Detect which cell encompasses the target text, then output its [X, Y] center coordinate. 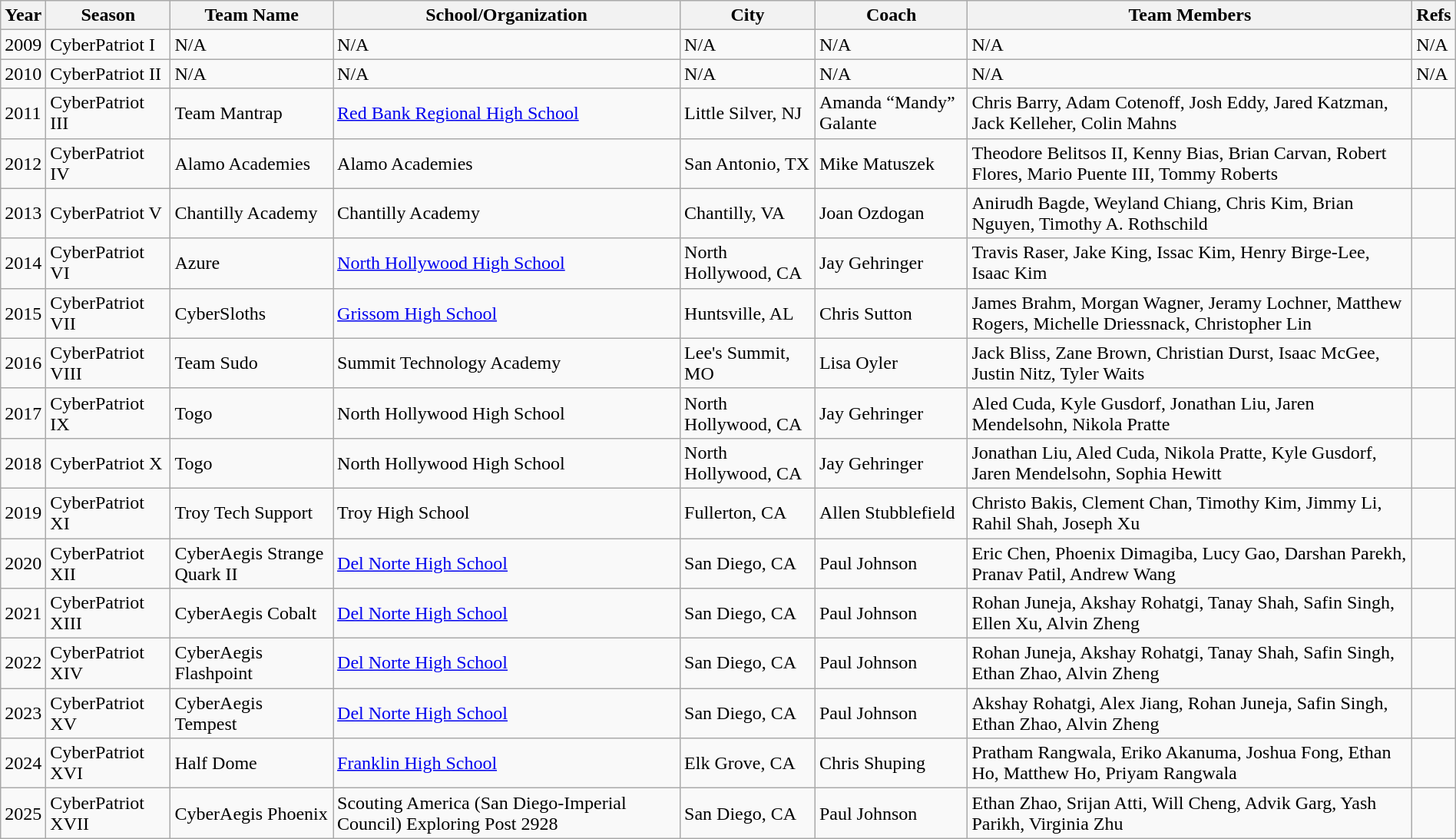
2022 [23, 664]
San Antonio, TX [748, 163]
CyberPatriot VI [108, 263]
2012 [23, 163]
Joan Ozdogan [891, 214]
CyberAegis Flashpoint [252, 664]
Rohan Juneja, Akshay Rohatgi, Tanay Shah, Safin Singh, Ellen Xu, Alvin Zheng [1190, 613]
Refs [1434, 15]
2011 [23, 114]
2021 [23, 613]
2010 [23, 74]
2009 [23, 45]
CyberPatriot III [108, 114]
Jonathan Liu, Aled Cuda, Nikola Pratte, Kyle Gusdorf, Jaren Mendelsohn, Sophia Hewitt [1190, 463]
2018 [23, 463]
Allen Stubblefield [891, 513]
City [748, 15]
CyberSloths [252, 313]
2017 [23, 413]
CyberAegis Tempest [252, 713]
2020 [23, 562]
CyberAegis Strange Quark II [252, 562]
Ethan Zhao, Srijan Atti, Will Cheng, Advik Garg, Yash Parikh, Virginia Zhu [1190, 813]
CyberAegis Cobalt [252, 613]
Anirudh Bagde, Weyland Chiang, Chris Kim, Brian Nguyen, Timothy A. Rothschild [1190, 214]
Theodore Belitsos II, Kenny Bias, Brian Carvan, Robert Flores, Mario Puente III, Tommy Roberts [1190, 163]
Grissom High School [507, 313]
Chris Shuping [891, 764]
Aled Cuda, Kyle Gusdorf, Jonathan Liu, Jaren Mendelsohn, Nikola Pratte [1190, 413]
Travis Raser, Jake King, Issac Kim, Henry Birge-Lee, Isaac Kim [1190, 263]
CyberPatriot XVII [108, 813]
CyberPatriot V [108, 214]
Lee's Summit, MO [748, 363]
CyberAegis Phoenix [252, 813]
CyberPatriot VII [108, 313]
Christo Bakis, Clement Chan, Timothy Kim, Jimmy Li, Rahil Shah, Joseph Xu [1190, 513]
Red Bank Regional High School [507, 114]
Franklin High School [507, 764]
2019 [23, 513]
Coach [891, 15]
Akshay Rohatgi, Alex Jiang, Rohan Juneja, Safin Singh, Ethan Zhao, Alvin Zheng [1190, 713]
Eric Chen, Phoenix Dimagiba, Lucy Gao, Darshan Parekh, Pranav Patil, Andrew Wang [1190, 562]
Team Sudo [252, 363]
2024 [23, 764]
2015 [23, 313]
CyberPatriot IX [108, 413]
Little Silver, NJ [748, 114]
Chris Barry, Adam Cotenoff, Josh Eddy, Jared Katzman, Jack Kelleher, Colin Mahns [1190, 114]
CyberPatriot XIV [108, 664]
2025 [23, 813]
Year [23, 15]
Troy High School [507, 513]
School/Organization [507, 15]
Pratham Rangwala, Eriko Akanuma, Joshua Fong, Ethan Ho, Matthew Ho, Priyam Rangwala [1190, 764]
Half Dome [252, 764]
Chris Sutton [891, 313]
Team Name [252, 15]
Jack Bliss, Zane Brown, Christian Durst, Isaac McGee, Justin Nitz, Tyler Waits [1190, 363]
Mike Matuszek [891, 163]
2014 [23, 263]
Rohan Juneja, Akshay Rohatgi, Tanay Shah, Safin Singh, Ethan Zhao, Alvin Zheng [1190, 664]
Summit Technology Academy [507, 363]
Chantilly, VA [748, 214]
James Brahm, Morgan Wagner, Jeramy Lochner, Matthew Rogers, Michelle Driessnack, Christopher Lin [1190, 313]
Season [108, 15]
2023 [23, 713]
CyberPatriot IV [108, 163]
Azure [252, 263]
Fullerton, CA [748, 513]
CyberPatriot XV [108, 713]
Lisa Oyler [891, 363]
CyberPatriot XI [108, 513]
Team Mantrap [252, 114]
CyberPatriot XII [108, 562]
CyberPatriot X [108, 463]
Huntsville, AL [748, 313]
2016 [23, 363]
CyberPatriot VIII [108, 363]
CyberPatriot I [108, 45]
Scouting America (San Diego-Imperial Council) Exploring Post 2928 [507, 813]
CyberPatriot XIII [108, 613]
Amanda “Mandy” Galante [891, 114]
Troy Tech Support [252, 513]
Team Members [1190, 15]
2013 [23, 214]
Elk Grove, CA [748, 764]
CyberPatriot II [108, 74]
CyberPatriot XVI [108, 764]
